Provide the (x, y) coordinate of the cell's center where the given text is located.  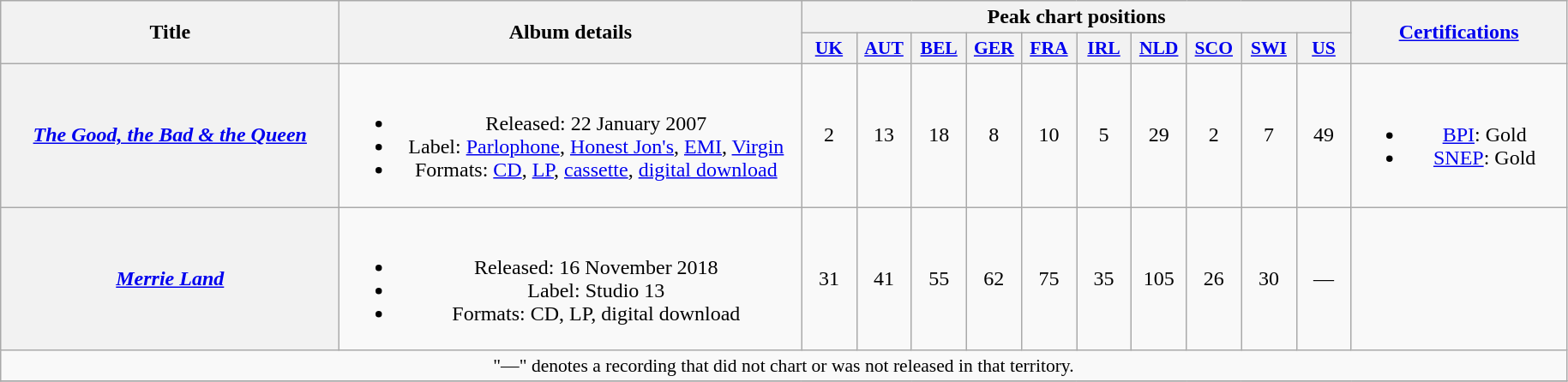
10 (1048, 135)
29 (1159, 135)
NLD (1159, 49)
31 (829, 279)
62 (994, 279)
GER (994, 49)
BPI: GoldSNEP: Gold (1459, 135)
Album details (571, 33)
SWI (1269, 49)
75 (1048, 279)
13 (884, 135)
30 (1269, 279)
UK (829, 49)
18 (939, 135)
5 (1104, 135)
— (1324, 279)
AUT (884, 49)
26 (1214, 279)
Merrie Land (170, 279)
7 (1269, 135)
Released: 16 November 2018Label: Studio 13Formats: CD, LP, digital download (571, 279)
Released: 22 January 2007Label: Parlophone, Honest Jon's, EMI, VirginFormats: CD, LP, cassette, digital download (571, 135)
41 (884, 279)
Certifications (1459, 33)
55 (939, 279)
105 (1159, 279)
49 (1324, 135)
BEL (939, 49)
SCO (1214, 49)
Title (170, 33)
35 (1104, 279)
US (1324, 49)
"—" denotes a recording that did not chart or was not released in that territory. (784, 366)
FRA (1048, 49)
8 (994, 135)
IRL (1104, 49)
Peak chart positions (1077, 17)
The Good, the Bad & the Queen (170, 135)
